From the cell containing the given text, extract its center point as [x, y] coordinate. 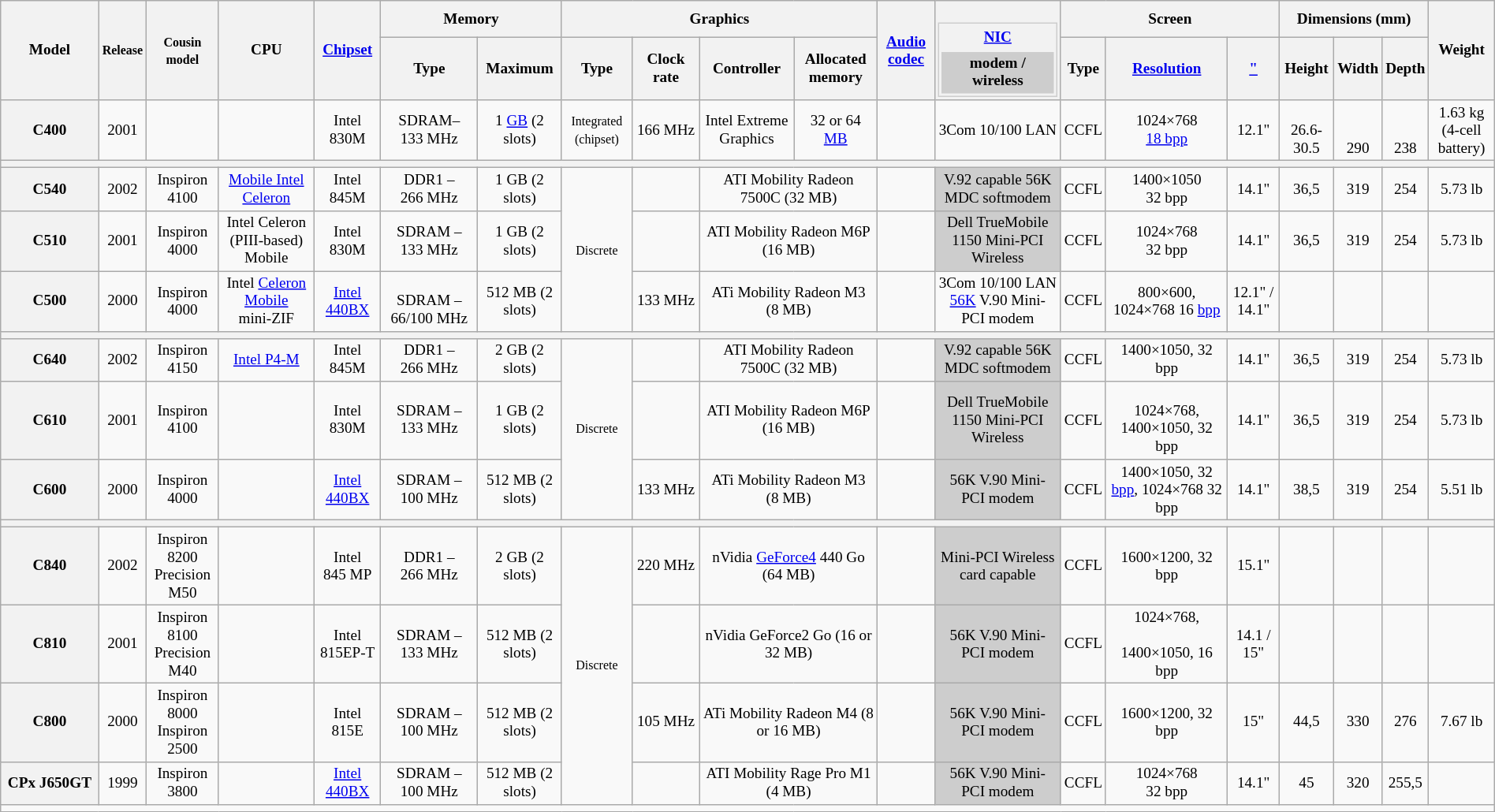
45 [1306, 783]
Maximum [520, 69]
Intel Celeron Mobilemini-ZIF [267, 301]
7.67 lb [1462, 722]
1024×768, 1400×1050, 32 bpp [1166, 419]
C400 [50, 131]
1400×1050, 32 bpp, 1024×768 32 bpp [1166, 490]
Weight [1462, 50]
5.51 lb [1462, 490]
Intel Celeron (PIII-based) Mobile [267, 241]
Inspiron 8100Precision M40 [183, 645]
Depth [1405, 69]
Screen [1170, 19]
Dimensions (mm) [1354, 19]
modem / wireless [997, 73]
Clock rate [666, 69]
Intel Extreme Graphics [746, 131]
Cousin model [183, 50]
105 MHz [666, 722]
290 [1358, 131]
220 MHz [666, 566]
Inspiron 8200Precision M50 [183, 566]
3Com 10/100 LAN56K V.90 Mini-PCI modem [997, 301]
44,5 [1306, 722]
Graphics [719, 19]
1024×76818 bpp [1166, 131]
C600 [50, 490]
CPU [267, 50]
12.1" / 14.1" [1254, 301]
ATi Mobility Radeon M4 (8 or 16 MB) [789, 722]
Width [1358, 69]
Memory [472, 19]
1024×768, 1400×1050, 16 bpp [1166, 645]
SDRAM– 133 MHz [429, 131]
Intel 845 MP [348, 566]
26.6-30.5 [1306, 131]
" [1254, 69]
Allocated memory [836, 69]
166 MHz [666, 131]
Model [50, 50]
C810 [50, 645]
Mobile Intel Celeron [267, 189]
nVidia GeForce4 440 Go (64 MB) [789, 566]
nVidia GeForce2 Go (16 or 32 MB) [789, 645]
SDRAM – 66/100 MHz [429, 301]
3Com 10/100 LAN [997, 131]
Release [123, 50]
1.63 kg(4-cell battery) [1462, 131]
Integrated (chipset) [597, 131]
Controller [746, 69]
Inspiron 3800 [183, 783]
330 [1358, 722]
C540 [50, 189]
1999 [123, 783]
Intel 815E [348, 722]
320 [1358, 783]
276 [1405, 722]
Intel 815EP-T [348, 645]
32 or 64 MB [836, 131]
Mini-PCI Wireless card capable [997, 566]
15" [1254, 722]
800×600, 1024×768 16 bpp [1166, 301]
ATI Mobility Rage Pro M1 (4 MB) [789, 783]
NIC modem / wireless [997, 50]
14.1 / 15" [1254, 645]
C640 [50, 359]
C840 [50, 566]
1400×1050, 32 bpp [1166, 359]
255,5 [1405, 783]
Audio codec [907, 50]
Inspiron 8000Inspiron 2500 [183, 722]
C510 [50, 241]
38,5 [1306, 490]
15.1" [1254, 566]
1400×105032 bpp [1166, 189]
Chipset [348, 50]
238 [1405, 131]
Resolution [1166, 69]
C610 [50, 419]
CPx J650GT [50, 783]
C500 [50, 301]
Intel P4-M [267, 359]
C800 [50, 722]
12.1" [1254, 131]
NIC [997, 37]
Height [1306, 69]
Inspiron 4150 [183, 359]
